Determine the [X, Y] coordinate at the center of the cell enclosing the given text.  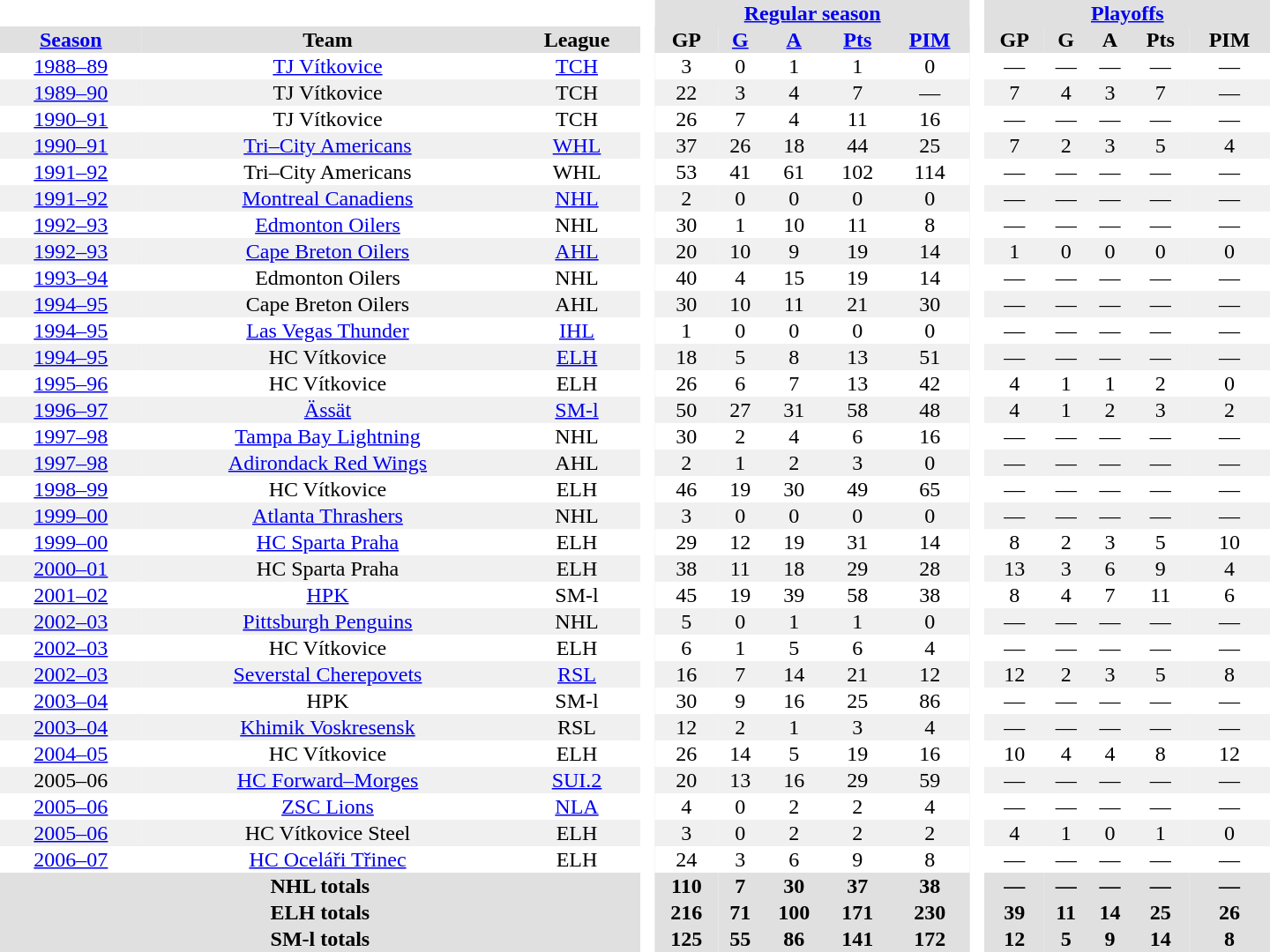
48 [930, 410]
114 [930, 172]
2000–01 [71, 569]
110 [686, 886]
53 [686, 172]
Atlanta Thrashers [328, 516]
65 [930, 489]
51 [930, 357]
Team [328, 40]
SM-l totals [320, 939]
15 [794, 278]
22 [686, 93]
SUI.2 [577, 780]
61 [794, 172]
IHL [577, 331]
1989–90 [71, 93]
55 [740, 939]
2001–02 [71, 595]
ZSC Lions [328, 807]
230 [930, 912]
42 [930, 383]
Las Vegas Thunder [328, 331]
HC Oceláři Třinec [328, 859]
44 [857, 145]
Khimik Voskresensk [328, 727]
2004–05 [71, 754]
Season [71, 40]
171 [857, 912]
46 [686, 489]
HC Vítkovice Steel [328, 833]
59 [930, 780]
ELH totals [320, 912]
Tampa Bay Lightning [328, 436]
1988–89 [71, 66]
71 [740, 912]
216 [686, 912]
HC Forward–Morges [328, 780]
League [577, 40]
102 [857, 172]
141 [857, 939]
NLA [577, 807]
Pittsburgh Penguins [328, 621]
125 [686, 939]
100 [794, 912]
41 [740, 172]
1993–94 [71, 278]
Adirondack Red Wings [328, 463]
45 [686, 595]
1998–99 [71, 489]
172 [930, 939]
Regular season [812, 13]
Severstal Cherepovets [328, 674]
1996–97 [71, 410]
27 [740, 410]
28 [930, 569]
49 [857, 489]
2006–07 [71, 859]
1995–96 [71, 383]
Montreal Canadiens [328, 198]
40 [686, 278]
Ässät [328, 410]
50 [686, 410]
Playoffs [1127, 13]
24 [686, 859]
NHL totals [320, 886]
